Find where the given text appears and provide that cell's center as (X, Y) coordinate. 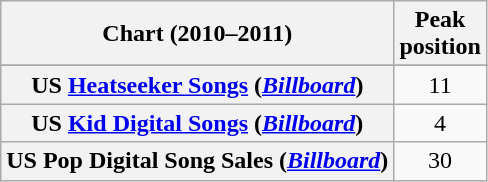
4 (440, 123)
US Heatseeker Songs (Billboard) (198, 85)
11 (440, 85)
30 (440, 161)
Chart (2010–2011) (198, 34)
US Pop Digital Song Sales (Billboard) (198, 161)
Peakposition (440, 34)
US Kid Digital Songs (Billboard) (198, 123)
